From the cell containing the given text, extract its center point as [x, y] coordinate. 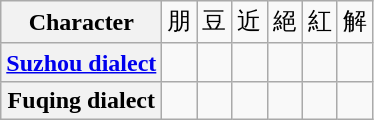
解 [354, 22]
絕 [284, 22]
近 [250, 22]
紅 [320, 22]
豆 [214, 22]
Suzhou dialect [82, 62]
朋 [180, 22]
Character [82, 22]
Fuqing dialect [82, 100]
